Identify which cell holds the provided text, then report its [X, Y] central coordinate. 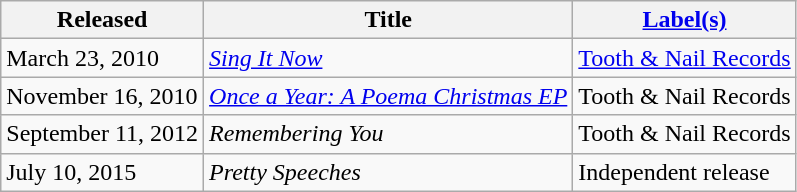
Released [102, 20]
November 16, 2010 [102, 96]
March 23, 2010 [102, 58]
Once a Year: A Poema Christmas EP [388, 96]
Title [388, 20]
Pretty Speeches [388, 172]
Independent release [684, 172]
Sing It Now [388, 58]
Remembering You [388, 134]
September 11, 2012 [102, 134]
Label(s) [684, 20]
July 10, 2015 [102, 172]
